Capture the cell that displays the provided text and extract its [X, Y] central coordinate. 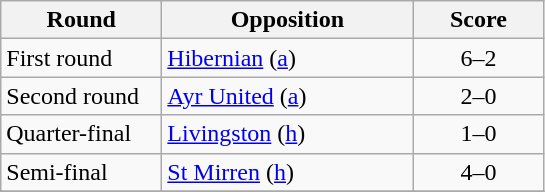
Second round [82, 96]
Ayr United (a) [288, 96]
Score [478, 20]
4–0 [478, 172]
Hibernian (a) [288, 58]
1–0 [478, 134]
6–2 [478, 58]
Round [82, 20]
St Mirren (h) [288, 172]
Semi-final [82, 172]
Livingston (h) [288, 134]
Quarter-final [82, 134]
Opposition [288, 20]
First round [82, 58]
2–0 [478, 96]
